Output the [x, y] coordinate of the center of the cell containing the given text.  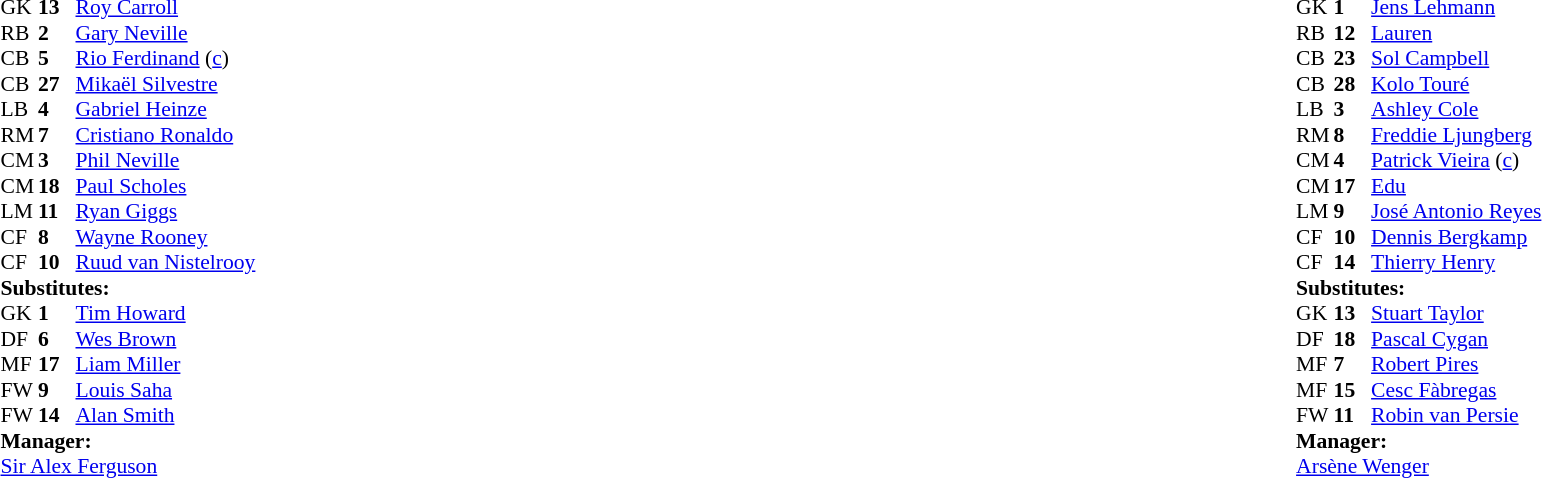
Wayne Rooney [166, 237]
6 [57, 339]
Ashley Cole [1456, 109]
Alan Smith [166, 415]
Dennis Bergkamp [1456, 237]
Cesc Fàbregas [1456, 390]
13 [1353, 313]
Louis Saha [166, 390]
1 [57, 313]
Liam Miller [166, 365]
15 [1353, 390]
Robert Pires [1456, 365]
Gary Neville [166, 33]
Ryan Giggs [166, 211]
Stuart Taylor [1456, 313]
27 [57, 84]
Kolo Touré [1456, 84]
Thierry Henry [1456, 263]
Mikaël Silvestre [166, 84]
José Antonio Reyes [1456, 211]
Patrick Vieira (c) [1456, 161]
Cristiano Ronaldo [166, 135]
Lauren [1456, 33]
Paul Scholes [166, 186]
Phil Neville [166, 161]
12 [1353, 33]
Ruud van Nistelrooy [166, 263]
23 [1353, 59]
Edu [1456, 186]
Wes Brown [166, 339]
5 [57, 59]
Robin van Persie [1456, 415]
Gabriel Heinze [166, 109]
28 [1353, 84]
Sol Campbell [1456, 59]
2 [57, 33]
Pascal Cygan [1456, 339]
Rio Ferdinand (c) [166, 59]
Freddie Ljungberg [1456, 135]
Tim Howard [166, 313]
